Scan for the cell matching the given text and deliver its (x, y) coordinate at center. 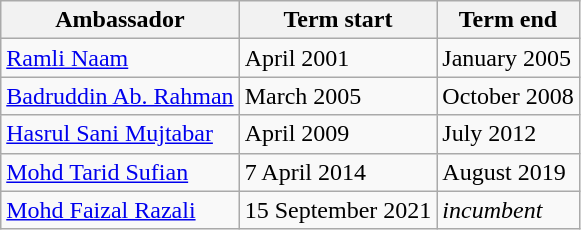
7 April 2014 (338, 172)
April 2009 (338, 134)
Mohd Faizal Razali (120, 210)
Hasrul Sani Mujtabar (120, 134)
incumbent (508, 210)
Ambassador (120, 20)
Badruddin Ab. Rahman (120, 96)
15 September 2021 (338, 210)
Mohd Tarid Sufian (120, 172)
October 2008 (508, 96)
April 2001 (338, 58)
Term start (338, 20)
March 2005 (338, 96)
Ramli Naam (120, 58)
August 2019 (508, 172)
January 2005 (508, 58)
July 2012 (508, 134)
Term end (508, 20)
